Find where the given text appears and provide that cell's center as (X, Y) coordinate. 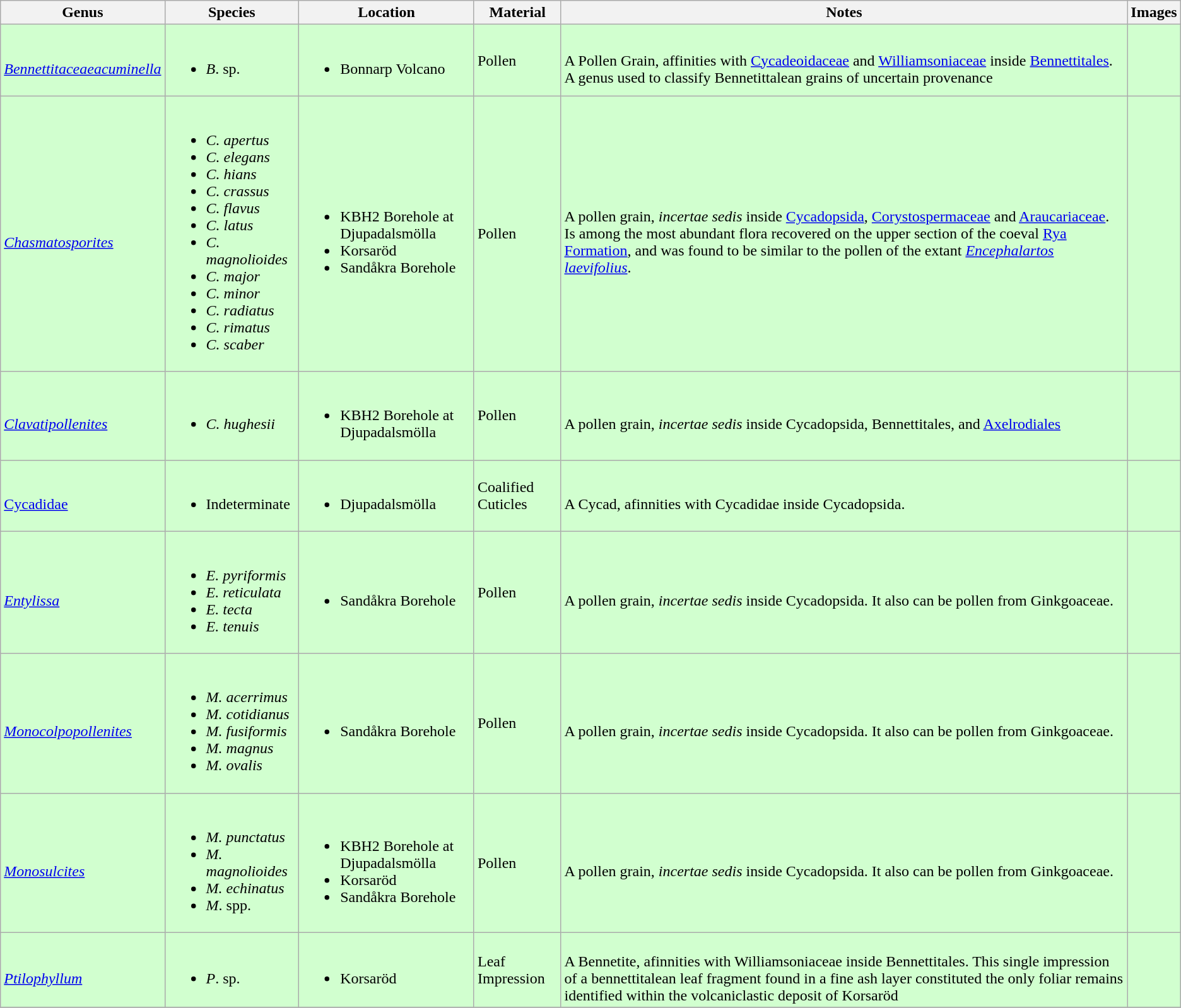
A pollen grain, incertae sedis inside Cycadopsida, Bennettitales, and Axelrodiales (844, 416)
Bonnarp Volcano (387, 61)
B. sp. (232, 61)
Monosulcites (83, 863)
M. punctatusM. magnolioidesM. echinatusM. spp. (232, 863)
C. apertusC. elegansC. hiansC. crassusC. flavusC. latusC. magnolioidesC. majorC. minorC. radiatusC. rimatusC. scaber (232, 233)
Leaf Impression (517, 970)
Notes (844, 13)
Korsaröd (387, 970)
M. acerrimusM. cotidianusM. fusiformisM. magnusM. ovalis (232, 723)
E. pyriformisE. reticulataE. tectaE. tenuis (232, 592)
Location (387, 13)
A Cycad, afinnities with Cycadidae inside Cycadopsida. (844, 496)
P. sp. (232, 970)
Genus (83, 13)
Monocolpopollenites (83, 723)
Chasmatosporites (83, 233)
Species (232, 13)
C. hughesii (232, 416)
Bennettitaceaeacuminella (83, 61)
Djupadalsmölla (387, 496)
Cycadidae (83, 496)
Indeterminate (232, 496)
Entylissa (83, 592)
Material (517, 13)
KBH2 Borehole at Djupadalsmölla (387, 416)
Images (1154, 13)
Clavatipollenites (83, 416)
Ptilophyllum (83, 970)
Coalified Cuticles (517, 496)
